Find where the given text appears and provide that cell's center as (X, Y) coordinate. 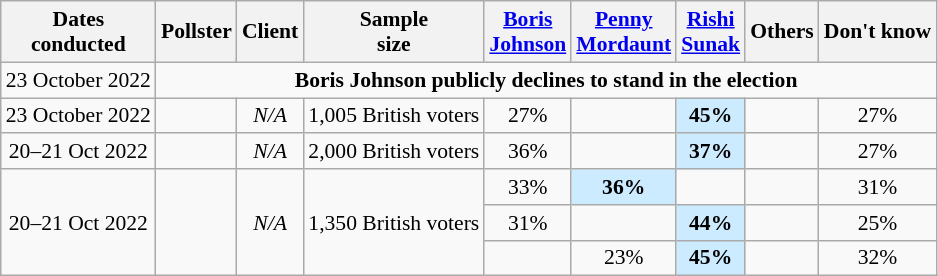
BorisJohnson (528, 32)
Samplesize (394, 32)
1,350 British voters (394, 222)
25% (878, 223)
Datesconducted (78, 32)
37% (710, 152)
44% (710, 223)
23% (624, 258)
1,005 British voters (394, 116)
RishiSunak (710, 32)
32% (878, 258)
Client (270, 32)
33% (528, 187)
Others (782, 32)
Boris Johnson publicly declines to stand in the election (546, 80)
Don't know (878, 32)
PennyMordaunt (624, 32)
2,000 British voters (394, 152)
Pollster (196, 32)
